Locate the cell with the specified text and output its (X, Y) center coordinate. 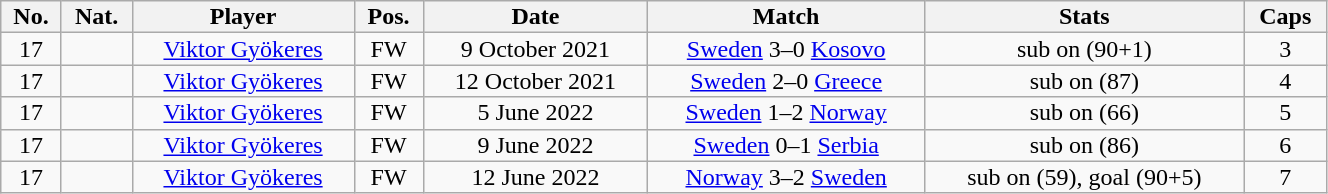
5 (1285, 113)
Sweden 0–1 Serbia (786, 145)
5 June 2022 (536, 113)
No. (31, 17)
Sweden 2–0 Greece (786, 81)
sub on (86) (1085, 145)
Sweden 3–0 Kosovo (786, 49)
Stats (1085, 17)
Player (243, 17)
Nat. (96, 17)
12 October 2021 (536, 81)
9 October 2021 (536, 49)
9 June 2022 (536, 145)
Caps (1285, 17)
sub on (59), goal (90+5) (1085, 177)
12 June 2022 (536, 177)
sub on (87) (1085, 81)
Norway 3–2 Sweden (786, 177)
4 (1285, 81)
6 (1285, 145)
sub on (66) (1085, 113)
Sweden 1–2 Norway (786, 113)
Pos. (388, 17)
Match (786, 17)
7 (1285, 177)
3 (1285, 49)
sub on (90+1) (1085, 49)
Date (536, 17)
